Return [X, Y] of the center of cell containing provided text 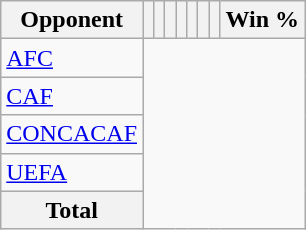
CONCACAF [72, 134]
AFC [72, 58]
Win % [262, 20]
Opponent [72, 20]
UEFA [72, 172]
Total [72, 210]
CAF [72, 96]
